Pinpoint the cell where the given text exists, returning its [X, Y] midpoint coordinate. 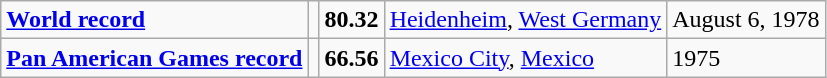
66.56 [352, 58]
World record [154, 20]
80.32 [352, 20]
August 6, 1978 [746, 20]
1975 [746, 58]
Mexico City, Mexico [526, 58]
Pan American Games record [154, 58]
Heidenheim, West Germany [526, 20]
